Scan for the cell matching the given text and deliver its (x, y) coordinate at center. 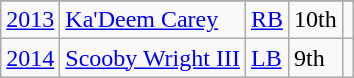
LB (266, 58)
2013 (30, 20)
Ka'Deem Carey (153, 20)
Scooby Wright III (153, 58)
2014 (30, 58)
10th (316, 20)
9th (316, 58)
RB (266, 20)
